Output the [x, y] coordinate of the center of the cell containing the given text.  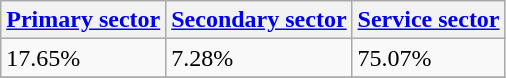
Primary sector [84, 20]
75.07% [428, 58]
17.65% [84, 58]
Secondary sector [259, 20]
Service sector [428, 20]
7.28% [259, 58]
